Identify which cell holds the provided text, then report its [x, y] central coordinate. 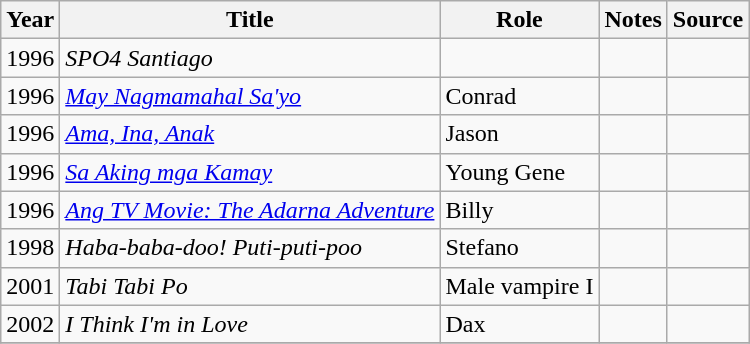
2002 [30, 324]
Haba-baba-doo! Puti-puti-poo [250, 248]
May Nagmamahal Sa'yo [250, 96]
Dax [520, 324]
Ang TV Movie: The Adarna Adventure [250, 210]
Title [250, 20]
Sa Aking mga Kamay [250, 172]
Year [30, 20]
Ama, Ina, Anak [250, 134]
SPO4 Santiago [250, 58]
Jason [520, 134]
Tabi Tabi Po [250, 286]
Source [708, 20]
Young Gene [520, 172]
Male vampire I [520, 286]
2001 [30, 286]
Role [520, 20]
Conrad [520, 96]
Notes [633, 20]
I Think I'm in Love [250, 324]
1998 [30, 248]
Billy [520, 210]
Stefano [520, 248]
